Provide the [X, Y] coordinate of the cell's center where the given text is located.  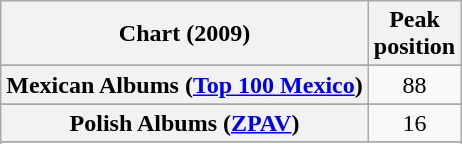
Mexican Albums (Top 100 Mexico) [185, 85]
88 [414, 85]
Peakposition [414, 34]
Polish Albums (ZPAV) [185, 123]
Chart (2009) [185, 34]
16 [414, 123]
